Search for the cell housing the specified text and yield its [X, Y] center coordinate. 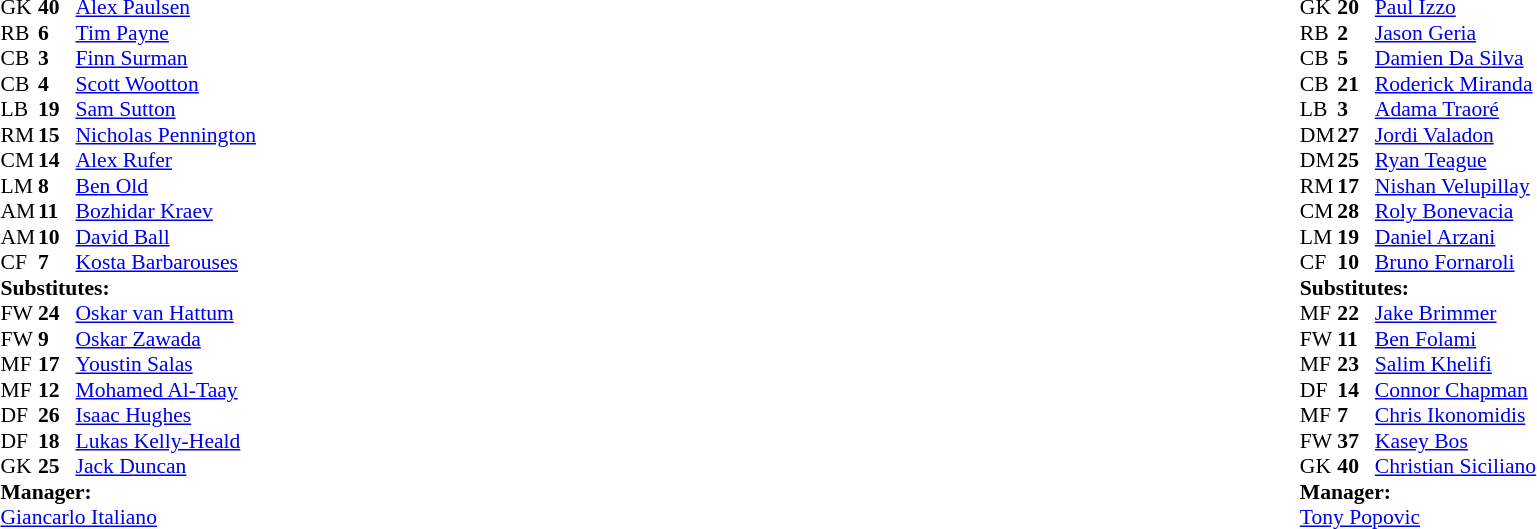
Christian Siciliano [1456, 467]
Connor Chapman [1456, 390]
Bruno Fornaroli [1456, 263]
24 [57, 313]
Mohamed Al-Taay [166, 390]
Nicholas Pennington [166, 135]
Isaac Hughes [166, 415]
Adama Traoré [1456, 109]
Bozhidar Kraev [166, 211]
2 [1356, 33]
David Ball [166, 237]
Nishan Velupillay [1456, 186]
Tim Payne [166, 33]
Jordi Valadon [1456, 135]
Jason Geria [1456, 33]
Oskar van Hattum [166, 313]
Ben Folami [1456, 339]
Kasey Bos [1456, 441]
9 [57, 339]
Roderick Miranda [1456, 84]
Damien Da Silva [1456, 59]
Finn Surman [166, 59]
23 [1356, 365]
Salim Khelifi [1456, 365]
5 [1356, 59]
12 [57, 390]
Jack Duncan [166, 467]
4 [57, 84]
Chris Ikonomidis [1456, 415]
Jake Brimmer [1456, 313]
Alex Rufer [166, 161]
18 [57, 441]
22 [1356, 313]
Ryan Teague [1456, 161]
8 [57, 186]
Oskar Zawada [166, 339]
15 [57, 135]
Lukas Kelly-Heald [166, 441]
6 [57, 33]
Kosta Barbarouses [166, 263]
28 [1356, 211]
Scott Wootton [166, 84]
Roly Bonevacia [1456, 211]
40 [1356, 467]
37 [1356, 441]
Ben Old [166, 186]
Daniel Arzani [1456, 237]
26 [57, 415]
21 [1356, 84]
27 [1356, 135]
Sam Sutton [166, 109]
Youstin Salas [166, 365]
